Output the (X, Y) coordinate of the center of the cell containing the given text.  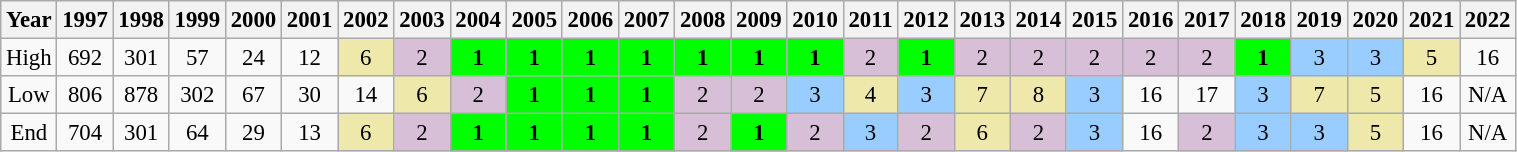
1999 (197, 20)
30 (310, 95)
2022 (1488, 20)
2008 (703, 20)
302 (197, 95)
2013 (982, 20)
2006 (590, 20)
1998 (141, 20)
2014 (1038, 20)
2015 (1094, 20)
2009 (759, 20)
57 (197, 58)
878 (141, 95)
2004 (478, 20)
4 (870, 95)
64 (197, 133)
2021 (1431, 20)
2011 (870, 20)
2018 (1263, 20)
17 (1207, 95)
2007 (646, 20)
8 (1038, 95)
806 (85, 95)
12 (310, 58)
2010 (815, 20)
2020 (1375, 20)
692 (85, 58)
2005 (534, 20)
2003 (422, 20)
29 (253, 133)
67 (253, 95)
14 (366, 95)
2012 (926, 20)
2001 (310, 20)
1997 (85, 20)
High (29, 58)
13 (310, 133)
2000 (253, 20)
2017 (1207, 20)
2002 (366, 20)
End (29, 133)
2019 (1319, 20)
704 (85, 133)
2016 (1151, 20)
Year (29, 20)
24 (253, 58)
Low (29, 95)
